Find where the given text appears and provide that cell's center as (x, y) coordinate. 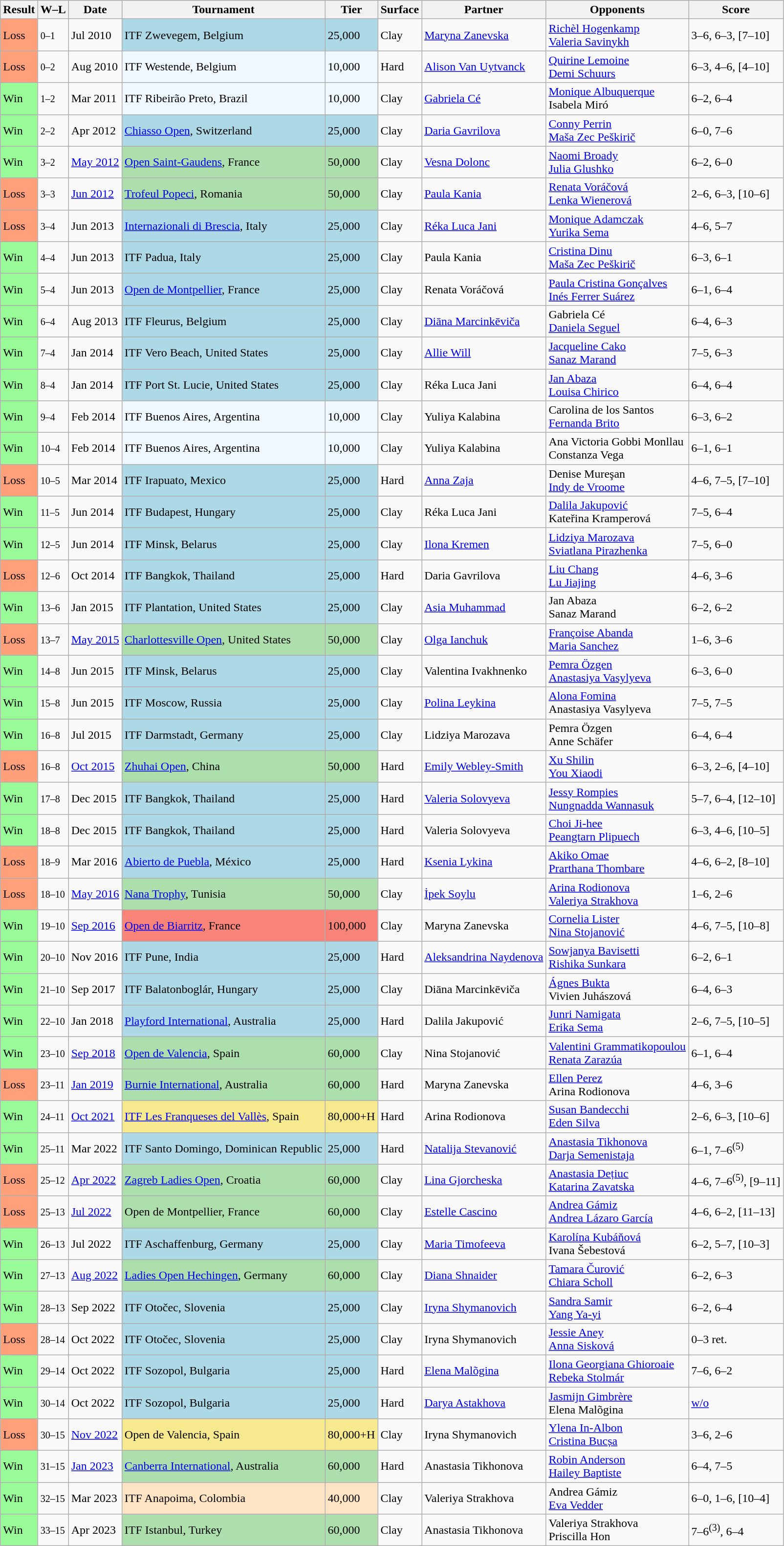
Pemra Özgen Anne Schäfer (617, 734)
Diana Shnaider (484, 1275)
3–6, 2–6 (736, 1435)
10–4 (53, 449)
29–14 (53, 1371)
Ilona Kremen (484, 544)
4–6, 5–7 (736, 226)
Score (736, 10)
7–5, 6–4 (736, 512)
Jul 2015 (95, 734)
Jessy Rompies Nungnadda Wannasuk (617, 798)
ITF Budapest, Hungary (223, 512)
6–4, 7–5 (736, 1467)
Andrea Gámiz Eva Vedder (617, 1498)
6–1, 7–6(5) (736, 1148)
Arina Rodionova (484, 1117)
Tournament (223, 10)
Valeriya Strakhova (484, 1498)
Renata Voráčová Lenka Wienerová (617, 194)
Ágnes Bukta Vivien Juhászová (617, 990)
Nov 2022 (95, 1435)
Ladies Open Hechingen, Germany (223, 1275)
Pemra Özgen Anastasiya Vasylyeva (617, 671)
ITF Darmstadt, Germany (223, 734)
Sandra Samir Yang Ya-yi (617, 1307)
33–15 (53, 1530)
ITF Port St. Lucie, United States (223, 384)
ITF Istanbul, Turkey (223, 1530)
27–13 (53, 1275)
18–8 (53, 830)
6–3, 6–1 (736, 257)
Anastasia Dețiuc Katarina Zavatska (617, 1180)
May 2015 (95, 640)
7–4 (53, 353)
Date (95, 10)
23–10 (53, 1053)
ITF Balatonboglár, Hungary (223, 990)
Lidziya Marozava (484, 734)
Apr 2012 (95, 130)
Oct 2015 (95, 767)
18–10 (53, 894)
22–10 (53, 1021)
Mar 2016 (95, 861)
Conny Perrin Maša Zec Peškirič (617, 130)
1–2 (53, 99)
25–11 (53, 1148)
28–14 (53, 1339)
Emily Webley-Smith (484, 767)
w/o (736, 1402)
12–6 (53, 576)
2–6, 7–5, [10–5] (736, 1021)
Mar 2014 (95, 480)
32–15 (53, 1498)
20–10 (53, 957)
25–13 (53, 1212)
4–4 (53, 257)
Estelle Cascino (484, 1212)
7–6, 6–2 (736, 1371)
1–6, 2–6 (736, 894)
Mar 2011 (95, 99)
Françoise Abanda Maria Sanchez (617, 640)
Jan 2015 (95, 607)
ITF Les Franqueses del Vallès, Spain (223, 1117)
Open Saint-Gaudens, France (223, 162)
Choi Ji-hee Peangtarn Plipuech (617, 830)
7–5, 6–0 (736, 544)
Alona Fomina Anastasiya Vasylyeva (617, 703)
10–5 (53, 480)
Opponents (617, 10)
Sep 2018 (95, 1053)
6–3, 4–6, [4–10] (736, 66)
6–3, 6–0 (736, 671)
6–2, 5–7, [10–3] (736, 1244)
Sep 2017 (95, 990)
Aug 2013 (95, 321)
Richèl Hogenkamp Valeria Savinykh (617, 35)
Oct 2021 (95, 1117)
6–3, 6–2 (736, 417)
6–1, 6–1 (736, 449)
Ellen Perez Arina Rodionova (617, 1084)
Natalija Stevanović (484, 1148)
Nina Stojanović (484, 1053)
Sowjanya Bavisetti Rishika Sunkara (617, 957)
Valentini Grammatikopoulou Renata Zarazúa (617, 1053)
Internazionali di Brescia, Italy (223, 226)
Jacqueline Cako Sanaz Marand (617, 353)
Nov 2016 (95, 957)
3–4 (53, 226)
Aug 2010 (95, 66)
ITF Fleurus, Belgium (223, 321)
Abierto de Puebla, México (223, 861)
Open de Biarritz, France (223, 926)
Ilona Georgiana Ghioroaie Rebeka Stolmár (617, 1371)
Trofeul Popeci, Romania (223, 194)
Jan 2023 (95, 1467)
Zagreb Ladies Open, Croatia (223, 1180)
Sep 2022 (95, 1307)
13–7 (53, 640)
31–15 (53, 1467)
ITF Zwevegem, Belgium (223, 35)
İpek Soylu (484, 894)
Canberra International, Australia (223, 1467)
Elena Malõgina (484, 1371)
Naomi Broady Julia Glushko (617, 162)
6–0, 7–6 (736, 130)
6–0, 1–6, [10–4] (736, 1498)
Darya Astakhova (484, 1402)
ITF Padua, Italy (223, 257)
ITF Ribeirão Preto, Brazil (223, 99)
Jul 2010 (95, 35)
Monique Adamczak Yurika Sema (617, 226)
4–6, 6–2, [11–13] (736, 1212)
Surface (400, 10)
Renata Voráčová (484, 289)
Ksenia Lykina (484, 861)
Vesna Dolonc (484, 162)
2–2 (53, 130)
Apr 2023 (95, 1530)
May 2016 (95, 894)
5–4 (53, 289)
Akiko Omae Prarthana Thombare (617, 861)
4–6, 7–6(5), [9–11] (736, 1180)
18–9 (53, 861)
ITF Irapuato, Mexico (223, 480)
Oct 2014 (95, 576)
24–11 (53, 1117)
Valeriya Strakhova Priscilla Hon (617, 1530)
ITF Westende, Belgium (223, 66)
Jan 2018 (95, 1021)
40,000 (351, 1498)
Playford International, Australia (223, 1021)
Alison Van Uytvanck (484, 66)
6–4 (53, 321)
100,000 (351, 926)
Jan 2019 (95, 1084)
Jan Abaza Sanaz Marand (617, 607)
Robin Anderson Hailey Baptiste (617, 1467)
ITF Moscow, Russia (223, 703)
Xu Shilin You Xiaodi (617, 767)
1–6, 3–6 (736, 640)
Denise Mureşan Indy de Vroome (617, 480)
Tier (351, 10)
Nana Trophy, Tunisia (223, 894)
Gabriela Cé Daniela Seguel (617, 321)
26–13 (53, 1244)
Tamara Čurović Chiara Scholl (617, 1275)
Monique Albuquerque Isabela Miró (617, 99)
Jan Abaza Louisa Chirico (617, 384)
W–L (53, 10)
Susan Bandecchi Eden Silva (617, 1117)
8–4 (53, 384)
3–6, 6–3, [7–10] (736, 35)
ITF Anapoima, Colombia (223, 1498)
ITF Aschaffenburg, Germany (223, 1244)
Ana Victoria Gobbi Monllau Constanza Vega (617, 449)
Paula Cristina Gonçalves Inés Ferrer Suárez (617, 289)
Olga Ianchuk (484, 640)
9–4 (53, 417)
Anna Zaja (484, 480)
6–3, 4–6, [10–5] (736, 830)
11–5 (53, 512)
12–5 (53, 544)
28–13 (53, 1307)
Aleksandrina Naydenova (484, 957)
7–6(3), 6–4 (736, 1530)
Polina Leykina (484, 703)
Andrea Gámiz Andrea Lázaro García (617, 1212)
May 2012 (95, 162)
5–7, 6–4, [12–10] (736, 798)
30–15 (53, 1435)
0–1 (53, 35)
Liu Chang Lu Jiajing (617, 576)
Jun 2012 (95, 194)
6–2, 6–1 (736, 957)
Arina Rodionova Valeriya Strakhova (617, 894)
Carolina de los Santos Fernanda Brito (617, 417)
Sep 2016 (95, 926)
Result (19, 10)
ITF Plantation, United States (223, 607)
25–12 (53, 1180)
15–8 (53, 703)
30–14 (53, 1402)
4–6, 6–2, [8–10] (736, 861)
0–2 (53, 66)
Zhuhai Open, China (223, 767)
Dalila Jakupović (484, 1021)
ITF Pune, India (223, 957)
Junri Namigata Erika Sema (617, 1021)
Anastasia Tikhonova Darja Semenistaja (617, 1148)
Jasmijn Gimbrère Elena Malõgina (617, 1402)
Allie Will (484, 353)
Dalila Jakupović Kateřina Kramperová (617, 512)
21–10 (53, 990)
23–11 (53, 1084)
Gabriela Cé (484, 99)
Maria Timofeeva (484, 1244)
ITF Santo Domingo, Dominican Republic (223, 1148)
7–5, 7–5 (736, 703)
Mar 2022 (95, 1148)
3–3 (53, 194)
Mar 2023 (95, 1498)
Asia Muhammad (484, 607)
Karolína Kubáňová Ivana Šebestová (617, 1244)
14–8 (53, 671)
0–3 ret. (736, 1339)
Aug 2022 (95, 1275)
6–2, 6–0 (736, 162)
Chiasso Open, Switzerland (223, 130)
Ylena In-Albon Cristina Bucșa (617, 1435)
4–6, 7–5, [10–8] (736, 926)
17–8 (53, 798)
6–2, 6–3 (736, 1275)
19–10 (53, 926)
Cristina Dinu Maša Zec Peškirič (617, 257)
Apr 2022 (95, 1180)
Valentina Ivakhnenko (484, 671)
13–6 (53, 607)
Lidziya Marozava Sviatlana Pirazhenka (617, 544)
Burnie International, Australia (223, 1084)
6–2, 6–2 (736, 607)
4–6, 7–5, [7–10] (736, 480)
Quirine Lemoine Demi Schuurs (617, 66)
7–5, 6–3 (736, 353)
3–2 (53, 162)
Jessie Aney Anna Sisková (617, 1339)
Lina Gjorcheska (484, 1180)
ITF Vero Beach, United States (223, 353)
Partner (484, 10)
6–3, 2–6, [4–10] (736, 767)
Cornelia Lister Nina Stojanović (617, 926)
Charlottesville Open, United States (223, 640)
